Return the [x, y] coordinate for the center point of the cell that contains the specified text.  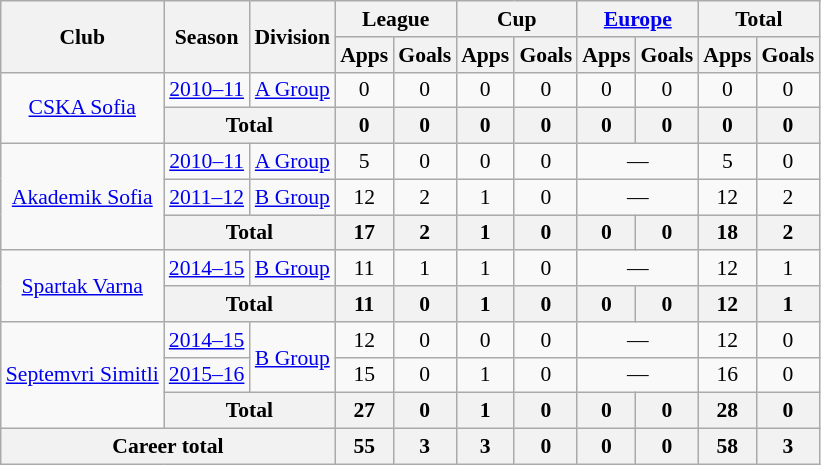
Career total [168, 447]
28 [727, 411]
League [396, 19]
Europe [638, 19]
CSKA Sofia [82, 108]
58 [727, 447]
17 [364, 233]
Club [82, 36]
Akademik Sofia [82, 198]
Septemvri Simitli [82, 376]
Spartak Varna [82, 286]
18 [727, 233]
Cup [516, 19]
55 [364, 447]
16 [727, 375]
Division [292, 36]
2015–16 [207, 375]
15 [364, 375]
27 [364, 411]
Season [207, 36]
2011–12 [207, 197]
